Output the (X, Y) coordinate of the center of the cell containing the given text.  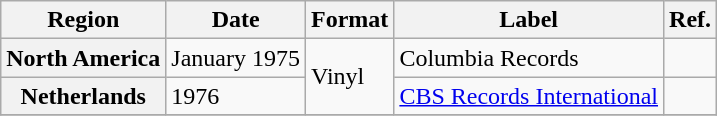
Date (236, 20)
January 1975 (236, 58)
Ref. (690, 20)
CBS Records International (529, 96)
Vinyl (349, 77)
Columbia Records (529, 58)
1976 (236, 96)
Format (349, 20)
Region (84, 20)
North America (84, 58)
Netherlands (84, 96)
Label (529, 20)
